Provide the (x, y) coordinate of the cell's center where the given text is located.  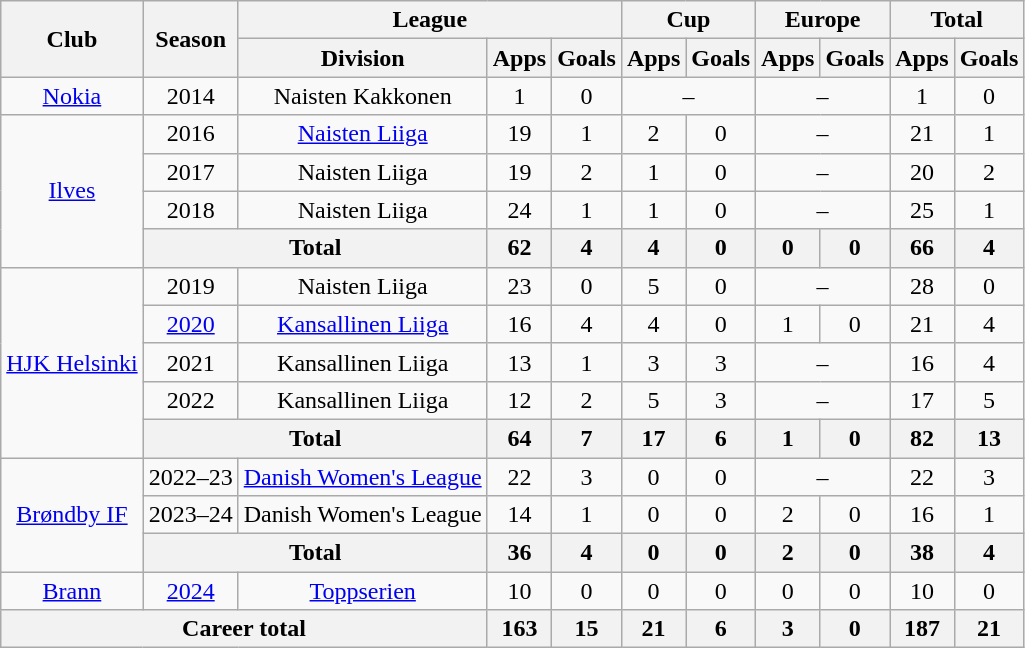
Club (72, 39)
64 (519, 438)
Cup (688, 20)
Europe (823, 20)
Naisten Kakkonen (362, 96)
2021 (190, 362)
20 (922, 172)
2014 (190, 96)
Toppserien (362, 591)
2024 (190, 591)
62 (519, 248)
36 (519, 553)
Brann (72, 591)
66 (922, 248)
82 (922, 438)
Ilves (72, 191)
Career total (244, 629)
Brøndby IF (72, 515)
2022–23 (190, 477)
2016 (190, 134)
Nokia (72, 96)
2018 (190, 210)
Season (190, 39)
38 (922, 553)
2022 (190, 400)
2019 (190, 286)
14 (519, 515)
12 (519, 400)
163 (519, 629)
Division (362, 58)
2017 (190, 172)
24 (519, 210)
2023–24 (190, 515)
187 (922, 629)
League (430, 20)
28 (922, 286)
23 (519, 286)
2020 (190, 324)
7 (587, 438)
15 (587, 629)
HJK Helsinki (72, 362)
25 (922, 210)
